From the cell containing the given text, extract its center point as [X, Y] coordinate. 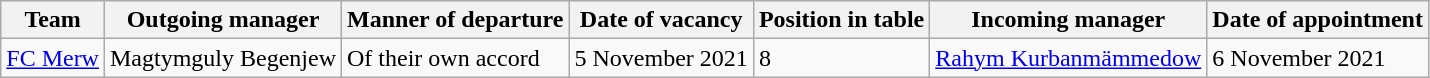
Manner of departure [456, 20]
5 November 2021 [661, 58]
Position in table [841, 20]
6 November 2021 [1318, 58]
Magtymguly Begenjew [222, 58]
8 [841, 58]
Of their own accord [456, 58]
Outgoing manager [222, 20]
Rahym Kurbanmämmedow [1068, 58]
Date of vacancy [661, 20]
Date of appointment [1318, 20]
Team [53, 20]
FC Merw [53, 58]
Incoming manager [1068, 20]
